Extract the [x, y] coordinate from the center of the cell holding the provided text.  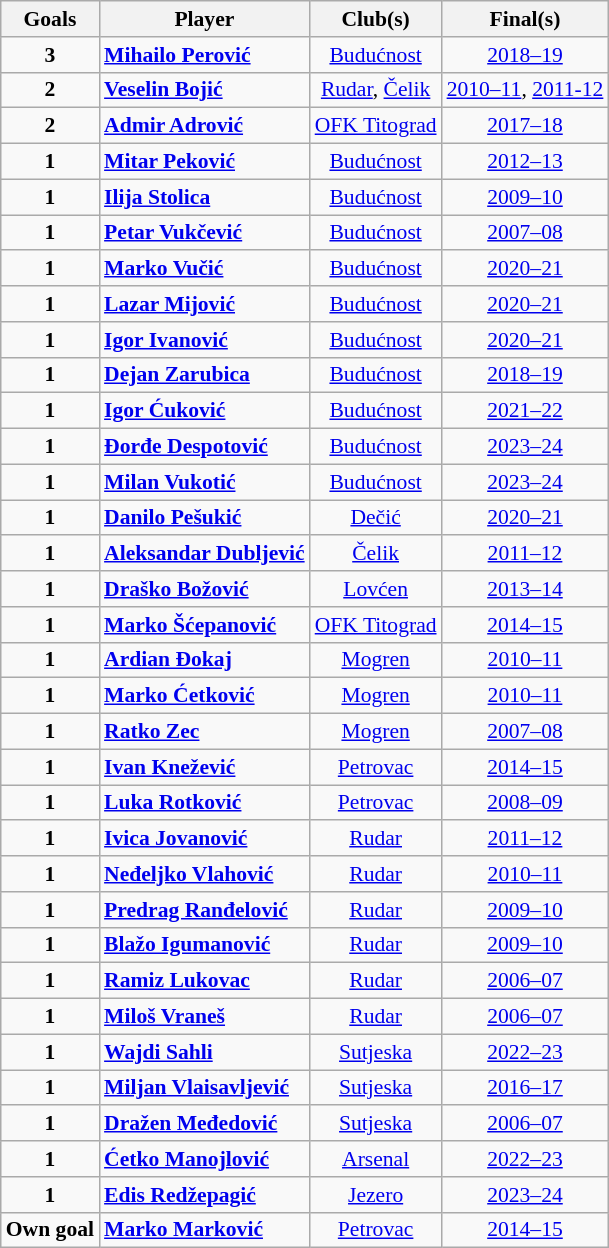
Edis Redžepagić [204, 1195]
Admir Adrović [204, 126]
Own goal [50, 1230]
Lazar Mijović [204, 304]
Petar Vukčević [204, 233]
Goals [50, 19]
Neđeljko Vlahović [204, 874]
Ramiz Lukovac [204, 981]
Lovćen [376, 589]
Luka Rotković [204, 803]
2016–17 [526, 1088]
Dejan Zarubica [204, 375]
Čelik [376, 554]
2010–11, 2011-12 [526, 90]
2013–14 [526, 589]
3 [50, 55]
Danilo Pešukić [204, 518]
Blažo Igumanović [204, 945]
Club(s) [376, 19]
Ardian Đokaj [204, 660]
Milan Vukotić [204, 482]
Jezero [376, 1195]
Ratko Zec [204, 732]
Draško Božović [204, 589]
Ivan Knežević [204, 767]
Igor Ivanović [204, 340]
Dečić [376, 518]
Ilija Stolica [204, 197]
Marko Ćetković [204, 696]
Wajdi Sahli [204, 1052]
Mihailo Perović [204, 55]
Igor Ćuković [204, 411]
Arsenal [376, 1159]
Aleksandar Dubljević [204, 554]
Mitar Peković [204, 162]
2017–18 [526, 126]
Veselin Bojić [204, 90]
Predrag Ranđelović [204, 910]
Marko Vučić [204, 269]
2021–22 [526, 411]
Đorđe Despotović [204, 447]
2012–13 [526, 162]
Final(s) [526, 19]
Marko Šćepanović [204, 625]
Dražen Međedović [204, 1124]
Player [204, 19]
Miloš Vraneš [204, 1017]
Ivica Jovanović [204, 839]
2008–09 [526, 803]
Rudar, Čelik [376, 90]
Miljan Vlaisavljević [204, 1088]
Ćetko Manojlović [204, 1159]
Marko Marković [204, 1230]
